Extract the (X, Y) coordinate from the center of the cell holding the provided text.  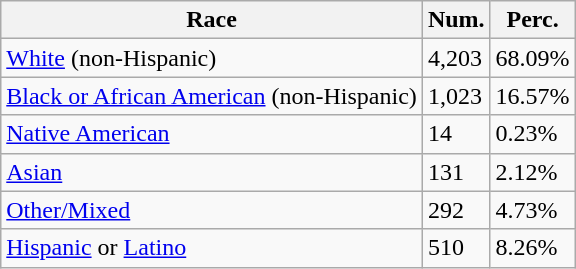
68.09% (532, 58)
Other/Mixed (212, 210)
0.23% (532, 134)
510 (456, 248)
Asian (212, 172)
8.26% (532, 248)
4,203 (456, 58)
16.57% (532, 96)
131 (456, 172)
2.12% (532, 172)
4.73% (532, 210)
White (non-Hispanic) (212, 58)
292 (456, 210)
Black or African American (non-Hispanic) (212, 96)
14 (456, 134)
1,023 (456, 96)
Hispanic or Latino (212, 248)
Perc. (532, 20)
Race (212, 20)
Num. (456, 20)
Native American (212, 134)
